Scan for the cell matching the given text and deliver its [x, y] coordinate at center. 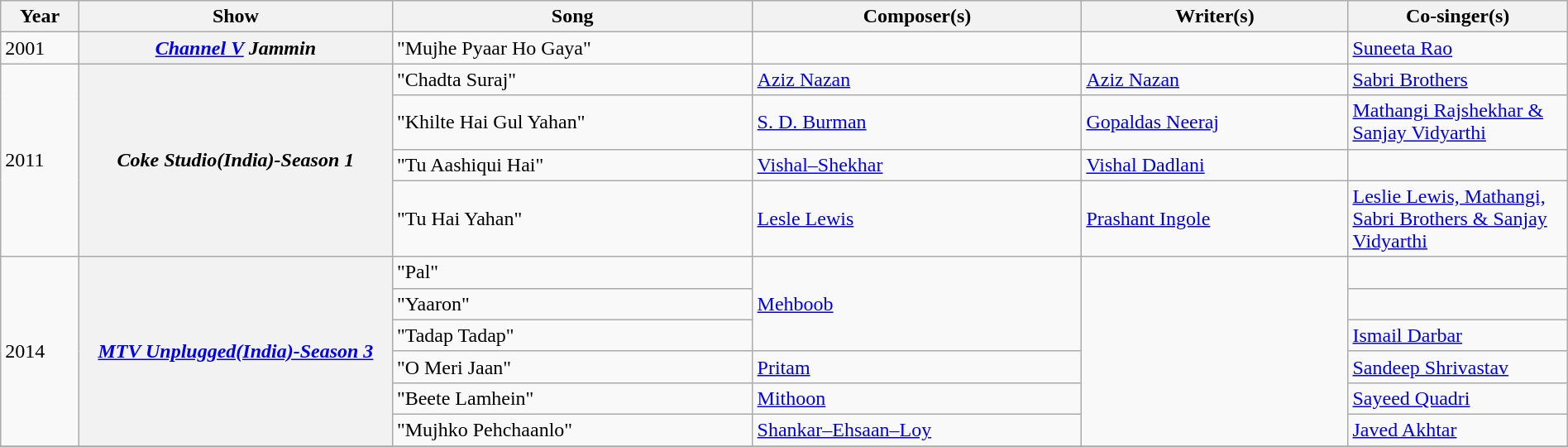
Lesle Lewis [917, 219]
Sayeed Quadri [1457, 398]
"Mujhko Pehchaanlo" [572, 430]
Javed Akhtar [1457, 430]
Vishal–Shekhar [917, 165]
Sabri Brothers [1457, 79]
Channel V Jammin [235, 48]
"Khilte Hai Gul Yahan" [572, 123]
Sandeep Shrivastav [1457, 367]
"Tadap Tadap" [572, 335]
Leslie Lewis, Mathangi, Sabri Brothers & Sanjay Vidyarthi [1457, 219]
Ismail Darbar [1457, 335]
"O Meri Jaan" [572, 367]
Show [235, 17]
Mehboob [917, 304]
Mathangi Rajshekhar & Sanjay Vidyarthi [1457, 123]
"Chadta Suraj" [572, 79]
Writer(s) [1215, 17]
Mithoon [917, 398]
2001 [40, 48]
2011 [40, 161]
Song [572, 17]
Coke Studio(India)-Season 1 [235, 161]
S. D. Burman [917, 123]
2014 [40, 351]
"Tu Hai Yahan" [572, 219]
Year [40, 17]
"Beete Lamhein" [572, 398]
Shankar–Ehsaan–Loy [917, 430]
Suneeta Rao [1457, 48]
"Yaaron" [572, 304]
Prashant Ingole [1215, 219]
Pritam [917, 367]
"Mujhe Pyaar Ho Gaya" [572, 48]
"Tu Aashiqui Hai" [572, 165]
Gopaldas Neeraj [1215, 123]
Composer(s) [917, 17]
Vishal Dadlani [1215, 165]
MTV Unplugged(India)-Season 3 [235, 351]
"Pal" [572, 272]
Co-singer(s) [1457, 17]
